Extract the (X, Y) coordinate from the center of the cell holding the provided text.  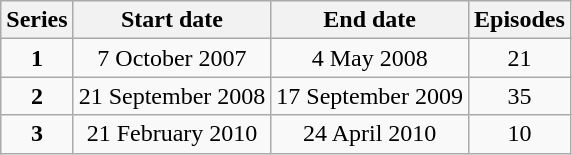
2 (37, 96)
End date (370, 20)
21 (520, 58)
21 September 2008 (172, 96)
4 May 2008 (370, 58)
Episodes (520, 20)
7 October 2007 (172, 58)
Series (37, 20)
24 April 2010 (370, 134)
3 (37, 134)
10 (520, 134)
Start date (172, 20)
35 (520, 96)
21 February 2010 (172, 134)
1 (37, 58)
17 September 2009 (370, 96)
